Detect which cell encompasses the target text, then output its (X, Y) center coordinate. 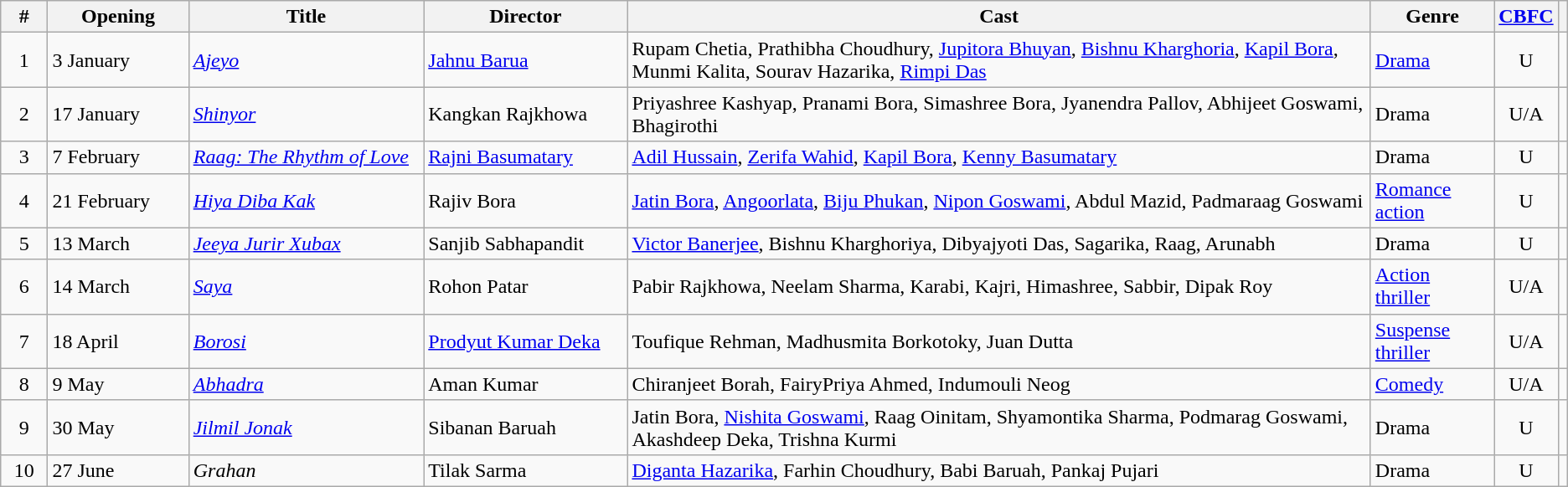
CBFC (1526, 17)
30 May (118, 427)
Abhadra (307, 384)
Opening (118, 17)
Jilmil Jonak (307, 427)
Title (307, 17)
# (24, 17)
18 April (118, 341)
2 (24, 114)
Romance action (1432, 201)
Borosi (307, 341)
Ajeyo (307, 60)
Toufique Rehman, Madhusmita Borkotoky, Juan Dutta (998, 341)
7 (24, 341)
10 (24, 470)
21 February (118, 201)
Rohon Patar (526, 286)
7 February (118, 157)
Kangkan Rajkhowa (526, 114)
Pabir Rajkhowa, Neelam Sharma, Karabi, Kajri, Himashree, Sabbir, Dipak Roy (998, 286)
Saya (307, 286)
Priyashree Kashyap, Pranami Bora, Simashree Bora, Jyanendra Pallov, Abhijeet Goswami, Bhagirothi (998, 114)
6 (24, 286)
Director (526, 17)
1 (24, 60)
3 January (118, 60)
Hiya Diba Kak (307, 201)
Sanjib Sabhapandit (526, 243)
Prodyut Kumar Deka (526, 341)
Tilak Sarma (526, 470)
Grahan (307, 470)
17 January (118, 114)
27 June (118, 470)
Raag: The Rhythm of Love (307, 157)
Adil Hussain, Zerifa Wahid, Kapil Bora, Kenny Basumatary (998, 157)
Shinyor (307, 114)
8 (24, 384)
13 March (118, 243)
3 (24, 157)
14 March (118, 286)
Rajni Basumatary (526, 157)
Action thriller (1432, 286)
Jahnu Barua (526, 60)
Rupam Chetia, Prathibha Choudhury, Jupitora Bhuyan, Bishnu Kharghoria, Kapil Bora, Munmi Kalita, Sourav Hazarika, Rimpi Das (998, 60)
Suspense thriller (1432, 341)
Jatin Bora, Nishita Goswami, Raag Oinitam, Shyamontika Sharma, Podmarag Goswami, Akashdeep Deka, Trishna Kurmi (998, 427)
Rajiv Bora (526, 201)
Jeeya Jurir Xubax (307, 243)
Victor Banerjee, Bishnu Kharghoriya, Dibyajyoti Das, Sagarika, Raag, Arunabh (998, 243)
Cast (998, 17)
4 (24, 201)
9 (24, 427)
Chiranjeet Borah, FairyPriya Ahmed, Indumouli Neog (998, 384)
Jatin Bora, Angoorlata, Biju Phukan, Nipon Goswami, Abdul Mazid, Padmaraag Goswami (998, 201)
Comedy (1432, 384)
Aman Kumar (526, 384)
9 May (118, 384)
Diganta Hazarika, Farhin Choudhury, Babi Baruah, Pankaj Pujari (998, 470)
Sibanan Baruah (526, 427)
Genre (1432, 17)
5 (24, 243)
